Output the (X, Y) coordinate of the center of the cell containing the given text.  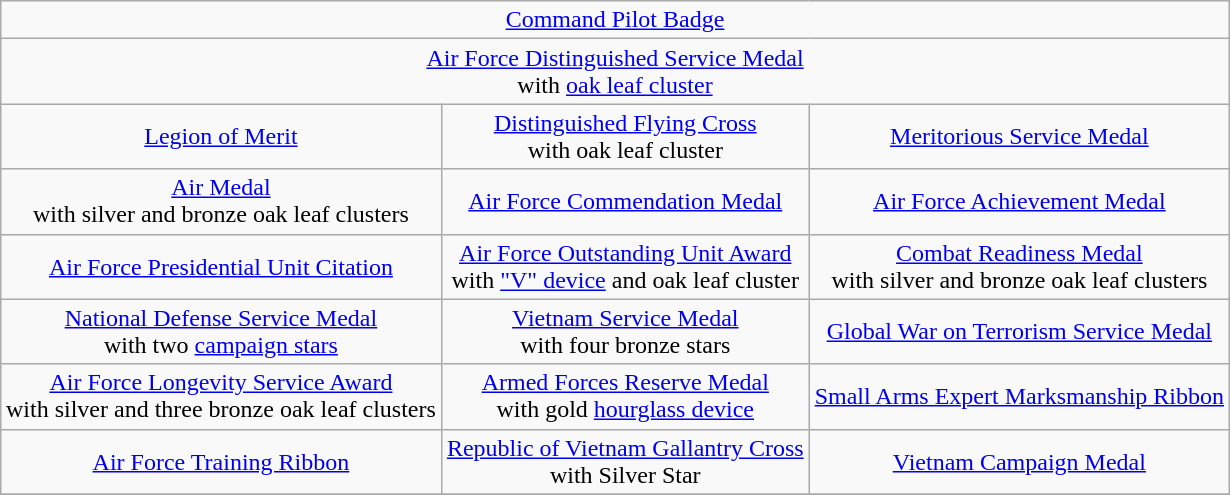
Air Force Outstanding Unit Award with "V" device and oak leaf cluster (625, 266)
Air Force Training Ribbon (220, 462)
Vietnam Campaign Medal (1019, 462)
Air Force Commendation Medal (625, 202)
Distinguished Flying Cross with oak leaf cluster (625, 136)
Legion of Merit (220, 136)
Air Force Distinguished Service Medal with oak leaf cluster (614, 72)
National Defense Service Medal with two campaign stars (220, 332)
Vietnam Service Medal with four bronze stars (625, 332)
Meritorious Service Medal (1019, 136)
Small Arms Expert Marksmanship Ribbon (1019, 396)
Air Force Longevity Service Award with silver and three bronze oak leaf clusters (220, 396)
Air Force Presidential Unit Citation (220, 266)
Republic of Vietnam Gallantry Cross with Silver Star (625, 462)
Combat Readiness Medal with silver and bronze oak leaf clusters (1019, 266)
Air Medal with silver and bronze oak leaf clusters (220, 202)
Armed Forces Reserve Medal with gold hourglass device (625, 396)
Command Pilot Badge (614, 20)
Air Force Achievement Medal (1019, 202)
Global War on Terrorism Service Medal (1019, 332)
